Output the (x, y) coordinate of the center of the cell containing the given text.  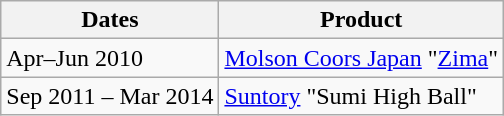
Dates (110, 20)
Suntory "Sumi High Ball" (362, 96)
Sep 2011 – Mar 2014 (110, 96)
Product (362, 20)
Molson Coors Japan "Zima" (362, 58)
Apr–Jun 2010 (110, 58)
